Determine the (x, y) coordinate at the center of the cell enclosing the given text.  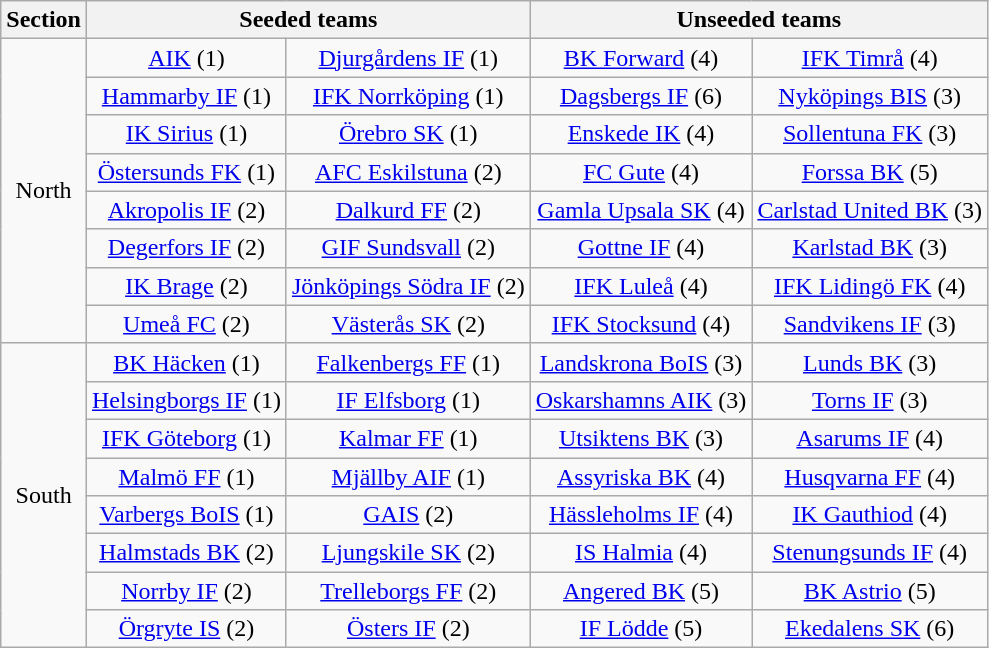
Husqvarna FF (4) (870, 477)
Djurgårdens IF (1) (408, 58)
Västerås SK (2) (408, 324)
Akropolis IF (2) (186, 210)
Falkenbergs FF (1) (408, 362)
Varbergs BoIS (1) (186, 515)
Assyriska BK (4) (641, 477)
Lunds BK (3) (870, 362)
Örgryte IS (2) (186, 629)
BK Astrio (5) (870, 591)
IK Gauthiod (4) (870, 515)
Unseeded teams (758, 20)
Landskrona BoIS (3) (641, 362)
Nyköpings BIS (3) (870, 96)
Ekedalens SK (6) (870, 629)
IFK Göteborg (1) (186, 438)
IFK Stocksund (4) (641, 324)
IF Lödde (5) (641, 629)
Gottne IF (4) (641, 248)
South (44, 495)
IK Brage (2) (186, 286)
Östers IF (2) (408, 629)
IFK Luleå (4) (641, 286)
IFK Norrköping (1) (408, 96)
Sollentuna FK (3) (870, 134)
Örebro SK (1) (408, 134)
Umeå FC (2) (186, 324)
Gamla Upsala SK (4) (641, 210)
Malmö FF (1) (186, 477)
FC Gute (4) (641, 172)
Jönköpings Södra IF (2) (408, 286)
Degerfors IF (2) (186, 248)
Enskede IK (4) (641, 134)
IS Halmia (4) (641, 553)
Seeded teams (308, 20)
IFK Lidingö FK (4) (870, 286)
Karlstad BK (3) (870, 248)
AFC Eskilstuna (2) (408, 172)
Dagsbergs IF (6) (641, 96)
Trelleborgs FF (2) (408, 591)
GAIS (2) (408, 515)
Dalkurd FF (2) (408, 210)
Östersunds FK (1) (186, 172)
Helsingborgs IF (1) (186, 400)
Hammarby IF (1) (186, 96)
Section (44, 20)
Kalmar FF (1) (408, 438)
North (44, 191)
Hässleholms IF (4) (641, 515)
BK Forward (4) (641, 58)
Angered BK (5) (641, 591)
IF Elfsborg (1) (408, 400)
Ljungskile SK (2) (408, 553)
AIK (1) (186, 58)
Asarums IF (4) (870, 438)
Mjällby AIF (1) (408, 477)
GIF Sundsvall (2) (408, 248)
IFK Timrå (4) (870, 58)
Halmstads BK (2) (186, 553)
Stenungsunds IF (4) (870, 553)
IK Sirius (1) (186, 134)
Oskarshamns AIK (3) (641, 400)
Sandvikens IF (3) (870, 324)
BK Häcken (1) (186, 362)
Torns IF (3) (870, 400)
Utsiktens BK (3) (641, 438)
Norrby IF (2) (186, 591)
Carlstad United BK (3) (870, 210)
Forssa BK (5) (870, 172)
